Return [X, Y] of the center of cell containing provided text 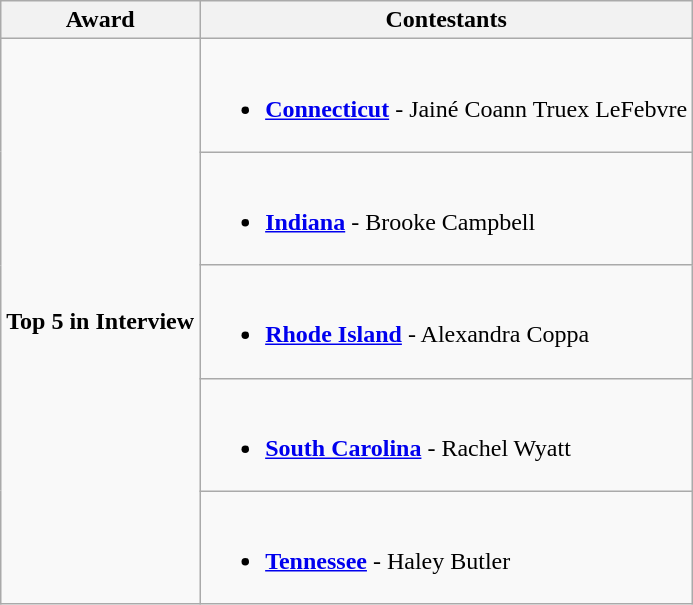
South Carolina - Rachel Wyatt [446, 434]
Indiana - Brooke Campbell [446, 208]
Contestants [446, 20]
Rhode Island - Alexandra Coppa [446, 322]
Tennessee - Haley Butler [446, 548]
Award [100, 20]
Top 5 in Interview [100, 322]
Connecticut - Jainé Coann Truex LeFebvre [446, 96]
